Identify which cell holds the provided text, then report its (x, y) central coordinate. 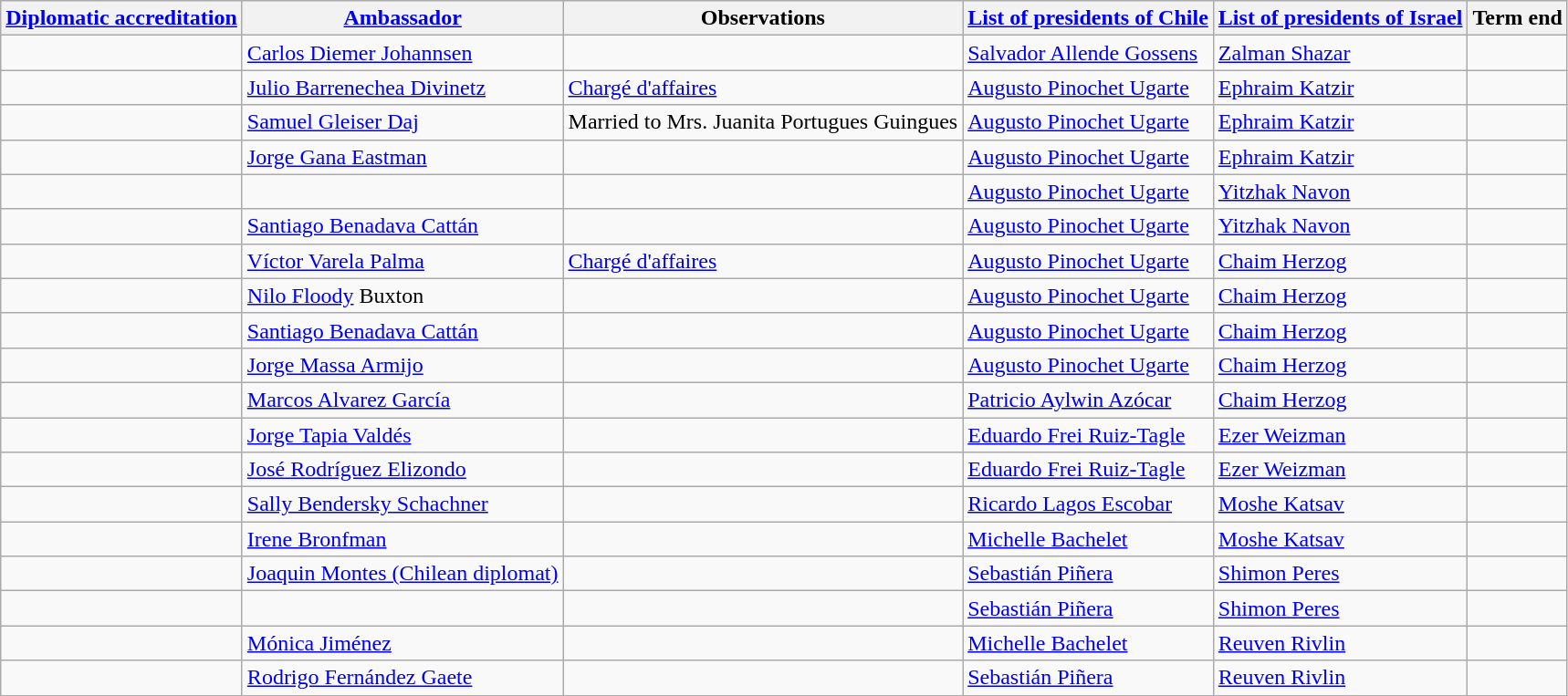
Sally Bendersky Schachner (402, 504)
Mónica Jiménez (402, 643)
Diplomatic accreditation (122, 18)
Julio Barrenechea Divinetz (402, 88)
Víctor Varela Palma (402, 261)
Rodrigo Fernández Gaete (402, 678)
Irene Bronfman (402, 539)
Patricio Aylwin Azócar (1088, 400)
Salvador Allende Gossens (1088, 53)
Marcos Alvarez García (402, 400)
Term end (1518, 18)
José Rodríguez Elizondo (402, 470)
Married to Mrs. Juanita Portugues Guingues (763, 122)
Ambassador (402, 18)
Joaquin Montes (Chilean diplomat) (402, 574)
List of presidents of Israel (1340, 18)
Ricardo Lagos Escobar (1088, 504)
Nilo Floody Buxton (402, 296)
Samuel Gleiser Daj (402, 122)
Carlos Diemer Johannsen (402, 53)
Observations (763, 18)
Zalman Shazar (1340, 53)
Jorge Tapia Valdés (402, 435)
Jorge Massa Armijo (402, 365)
List of presidents of Chile (1088, 18)
Jorge Gana Eastman (402, 157)
